Identify which cell holds the provided text, then report its [x, y] central coordinate. 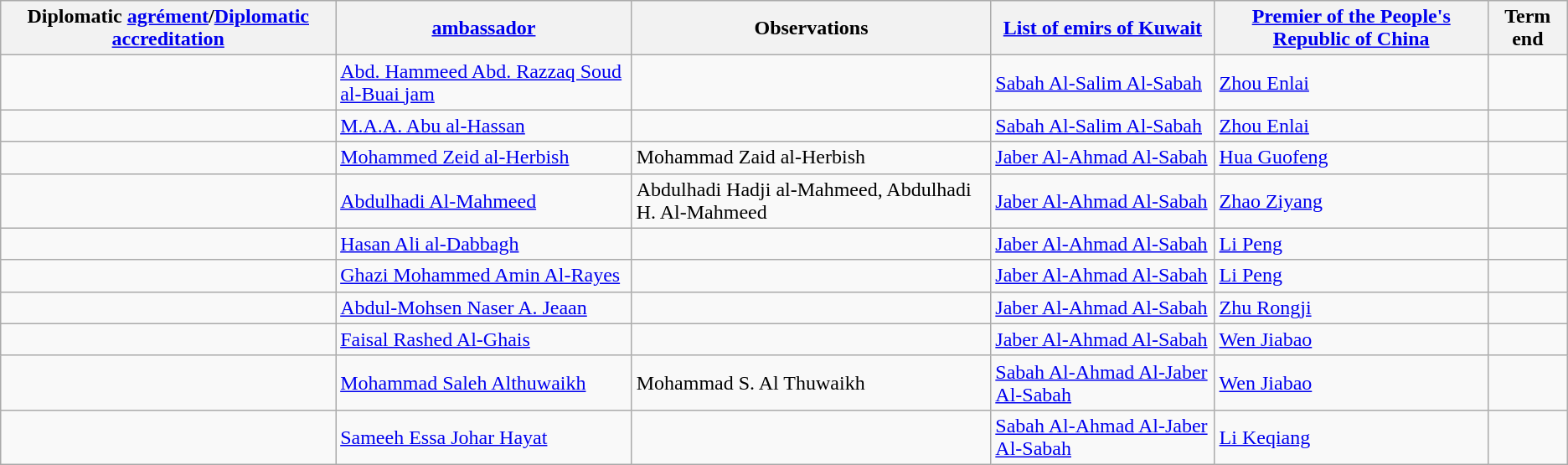
Mohammad S. Al Thuwaikh [811, 382]
Abdul-Mohsen Naser A. Jeaan [484, 307]
Abdulhadi Al-Mahmeed [484, 201]
Observations [811, 28]
Li Keqiang [1351, 437]
Diplomatic agrément/Diplomatic accreditation [168, 28]
Mohammad Saleh Althuwaikh [484, 382]
Hasan Ali al-Dabbagh [484, 244]
Abdulhadi Hadji al-Mahmeed, Abdulhadi H. Al-Mahmeed [811, 201]
Term end [1528, 28]
Mohammed Zeid al-Herbish [484, 158]
Faisal Rashed Al-Ghais [484, 339]
Premier of the People's Republic of China [1351, 28]
Mohammad Zaid al-Herbish [811, 158]
List of emirs of Kuwait [1102, 28]
Zhao Ziyang [1351, 201]
Ghazi Mohammed Amin Al-Rayes [484, 276]
Sameeh Essa Johar Hayat [484, 437]
Abd. Hammeed Abd. Razzaq Soud al-Buai jam [484, 82]
ambassador [484, 28]
Hua Guofeng [1351, 158]
Zhu Rongji [1351, 307]
M.A.A. Abu al-Hassan [484, 126]
